For the text-containing cell, return its midpoint in [x, y] coordinate format. 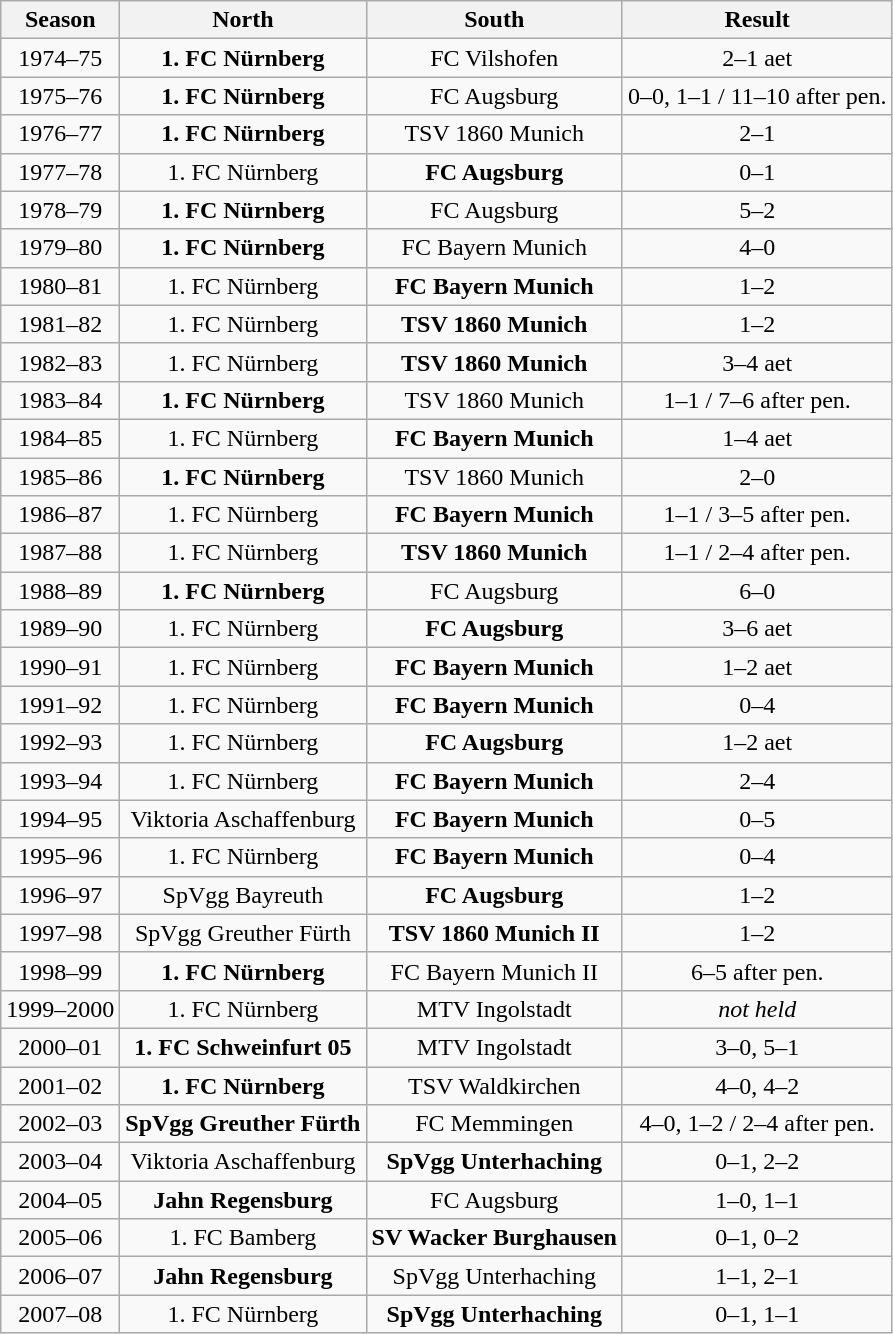
2–0 [756, 477]
3–0, 5–1 [756, 1047]
1989–90 [60, 629]
1985–86 [60, 477]
1977–78 [60, 172]
1999–2000 [60, 1009]
6–5 after pen. [756, 971]
1–0, 1–1 [756, 1200]
1993–94 [60, 781]
1998–99 [60, 971]
2–1 aet [756, 58]
3–6 aet [756, 629]
3–4 aet [756, 362]
1976–77 [60, 134]
0–1, 1–1 [756, 1314]
1–1 / 3–5 after pen. [756, 515]
4–0, 4–2 [756, 1085]
1983–84 [60, 400]
2000–01 [60, 1047]
SV Wacker Burghausen [494, 1238]
4–0, 1–2 / 2–4 after pen. [756, 1124]
1992–93 [60, 743]
2007–08 [60, 1314]
not held [756, 1009]
1997–98 [60, 933]
1982–83 [60, 362]
1. FC Bamberg [243, 1238]
5–2 [756, 210]
1979–80 [60, 248]
1984–85 [60, 438]
1981–82 [60, 324]
0–5 [756, 819]
6–0 [756, 591]
2005–06 [60, 1238]
2006–07 [60, 1276]
FC Memmingen [494, 1124]
Result [756, 20]
Season [60, 20]
2003–04 [60, 1162]
1–1, 2–1 [756, 1276]
1–1 / 2–4 after pen. [756, 553]
TSV Waldkirchen [494, 1085]
0–1, 0–2 [756, 1238]
1978–79 [60, 210]
2001–02 [60, 1085]
2002–03 [60, 1124]
TSV 1860 Munich II [494, 933]
0–1, 2–2 [756, 1162]
1988–89 [60, 591]
1975–76 [60, 96]
FC Vilshofen [494, 58]
1987–88 [60, 553]
1990–91 [60, 667]
North [243, 20]
2–4 [756, 781]
1. FC Schweinfurt 05 [243, 1047]
0–0, 1–1 / 11–10 after pen. [756, 96]
1–1 / 7–6 after pen. [756, 400]
South [494, 20]
1986–87 [60, 515]
1994–95 [60, 819]
1996–97 [60, 895]
2004–05 [60, 1200]
1–4 aet [756, 438]
1980–81 [60, 286]
1995–96 [60, 857]
FC Bayern Munich II [494, 971]
0–1 [756, 172]
1974–75 [60, 58]
SpVgg Bayreuth [243, 895]
4–0 [756, 248]
1991–92 [60, 705]
2–1 [756, 134]
